Return (X, Y) of the center of cell containing provided text 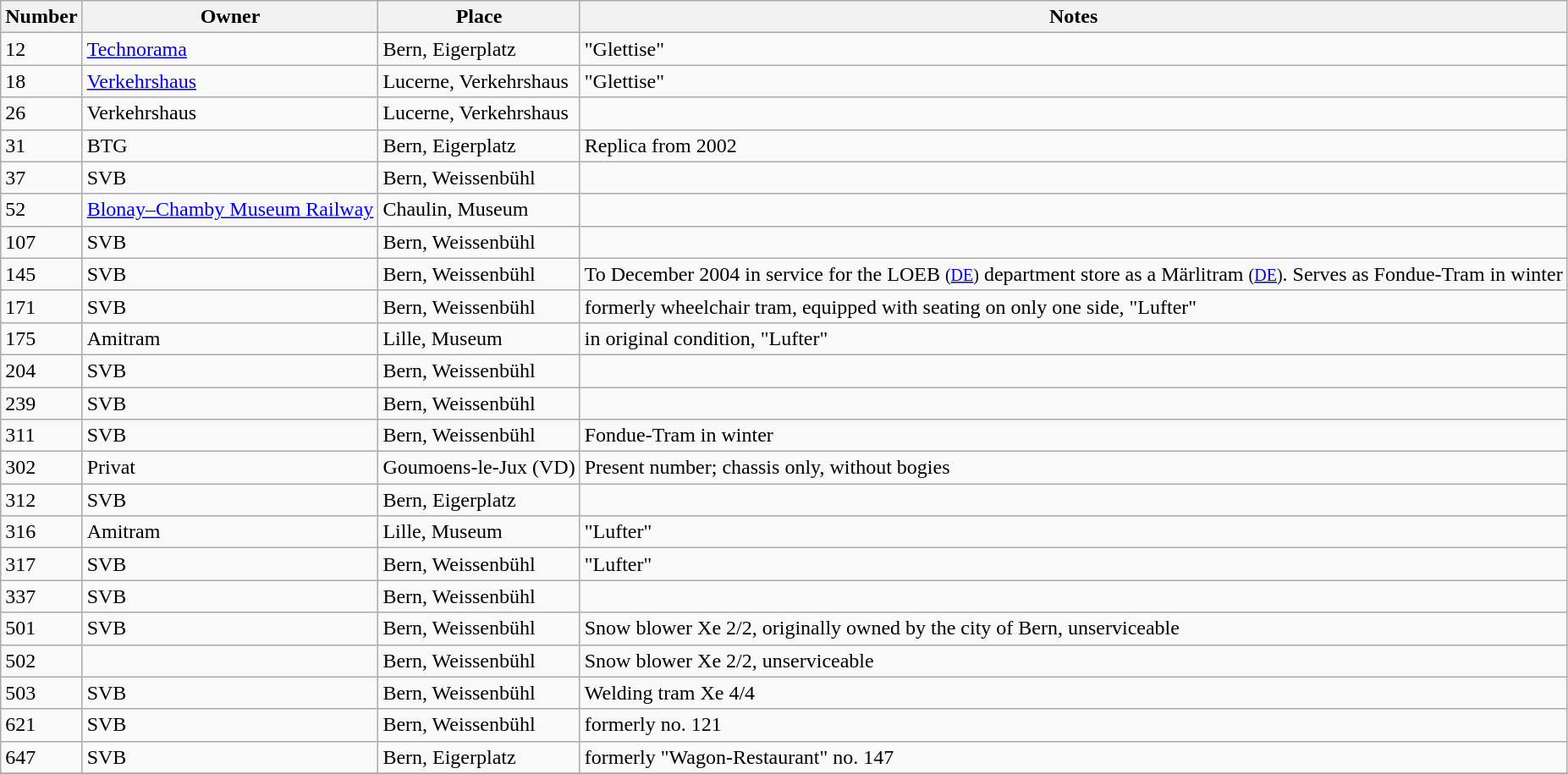
Technorama (230, 49)
302 (41, 468)
337 (41, 596)
Snow blower Xe 2/2, originally owned by the city of Bern, unserviceable (1073, 629)
Replica from 2002 (1073, 145)
Owner (230, 17)
316 (41, 532)
503 (41, 693)
501 (41, 629)
formerly "Wagon-Restaurant" no. 147 (1073, 757)
31 (41, 145)
647 (41, 757)
52 (41, 210)
18 (41, 81)
26 (41, 113)
formerly no. 121 (1073, 725)
171 (41, 306)
12 (41, 49)
Fondue-Tram in winter (1073, 436)
formerly wheelchair tram, equipped with seating on only one side, "Lufter" (1073, 306)
Blonay–Chamby Museum Railway (230, 210)
312 (41, 500)
Privat (230, 468)
Notes (1073, 17)
502 (41, 661)
621 (41, 725)
Welding tram Xe 4/4 (1073, 693)
37 (41, 178)
204 (41, 371)
Present number; chassis only, without bogies (1073, 468)
311 (41, 436)
BTG (230, 145)
239 (41, 403)
Number (41, 17)
Chaulin, Museum (479, 210)
Goumoens-le-Jux (VD) (479, 468)
145 (41, 274)
317 (41, 564)
in original condition, "Lufter" (1073, 338)
Snow blower Xe 2/2, unserviceable (1073, 661)
175 (41, 338)
Place (479, 17)
107 (41, 242)
To December 2004 in service for the LOEB (DE) department store as a Märlitram (DE). Serves as Fondue-Tram in winter (1073, 274)
